Scan for the cell matching the given text and deliver its [X, Y] coordinate at center. 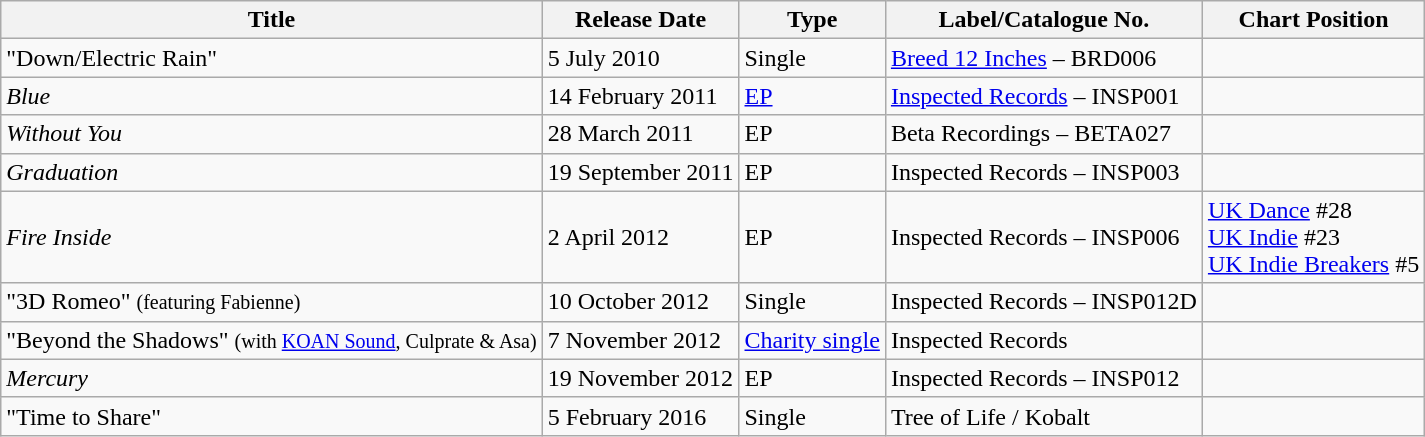
28 March 2011 [640, 134]
Label/Catalogue No. [1044, 20]
Type [812, 20]
Title [272, 20]
Inspected Records – INSP006 [1044, 237]
Without You [272, 134]
7 November 2012 [640, 340]
Inspected Records – INSP012 [1044, 378]
19 November 2012 [640, 378]
Release Date [640, 20]
5 February 2016 [640, 416]
Chart Position [1313, 20]
5 July 2010 [640, 58]
Beta Recordings – BETA027 [1044, 134]
"Time to Share" [272, 416]
14 February 2011 [640, 96]
Graduation [272, 172]
"3D Romeo" (featuring Fabienne) [272, 302]
Tree of Life / Kobalt [1044, 416]
Inspected Records – INSP001 [1044, 96]
Inspected Records – INSP003 [1044, 172]
19 September 2011 [640, 172]
Fire Inside [272, 237]
"Beyond the Shadows" (with KOAN Sound, Culprate & Asa) [272, 340]
Inspected Records [1044, 340]
Mercury [272, 378]
Breed 12 Inches – BRD006 [1044, 58]
2 April 2012 [640, 237]
Inspected Records – INSP012D [1044, 302]
UK Dance #28UK Indie #23UK Indie Breakers #5 [1313, 237]
10 October 2012 [640, 302]
Charity single [812, 340]
"Down/Electric Rain" [272, 58]
Blue [272, 96]
